From the cell containing the given text, extract its center point as (x, y) coordinate. 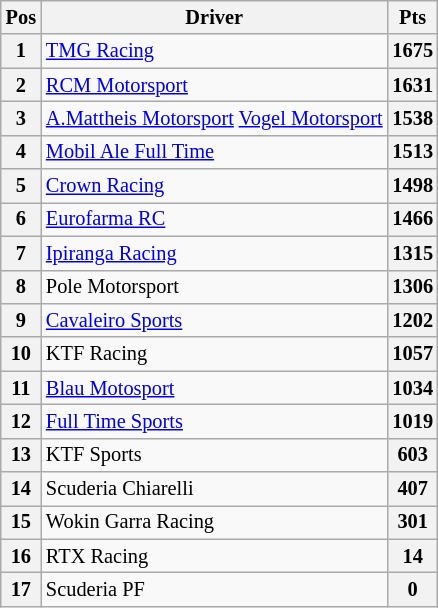
407 (412, 489)
1 (21, 51)
6 (21, 219)
11 (21, 388)
Cavaleiro Sports (214, 320)
1202 (412, 320)
Blau Motosport (214, 388)
RCM Motorsport (214, 85)
KTF Racing (214, 354)
TMG Racing (214, 51)
1498 (412, 186)
2 (21, 85)
9 (21, 320)
4 (21, 152)
1538 (412, 118)
0 (412, 589)
Crown Racing (214, 186)
Pos (21, 17)
13 (21, 455)
1034 (412, 388)
1306 (412, 287)
Pts (412, 17)
1631 (412, 85)
10 (21, 354)
KTF Sports (214, 455)
Scuderia PF (214, 589)
Scuderia Chiarelli (214, 489)
15 (21, 522)
Wokin Garra Racing (214, 522)
Eurofarma RC (214, 219)
1019 (412, 421)
1466 (412, 219)
Full Time Sports (214, 421)
301 (412, 522)
1315 (412, 253)
A.Mattheis Motorsport Vogel Motorsport (214, 118)
1513 (412, 152)
1057 (412, 354)
17 (21, 589)
7 (21, 253)
3 (21, 118)
8 (21, 287)
Mobil Ale Full Time (214, 152)
603 (412, 455)
12 (21, 421)
Ipiranga Racing (214, 253)
Pole Motorsport (214, 287)
RTX Racing (214, 556)
1675 (412, 51)
5 (21, 186)
Driver (214, 17)
16 (21, 556)
